Determine the (X, Y) coordinate at the center of the cell enclosing the given text.  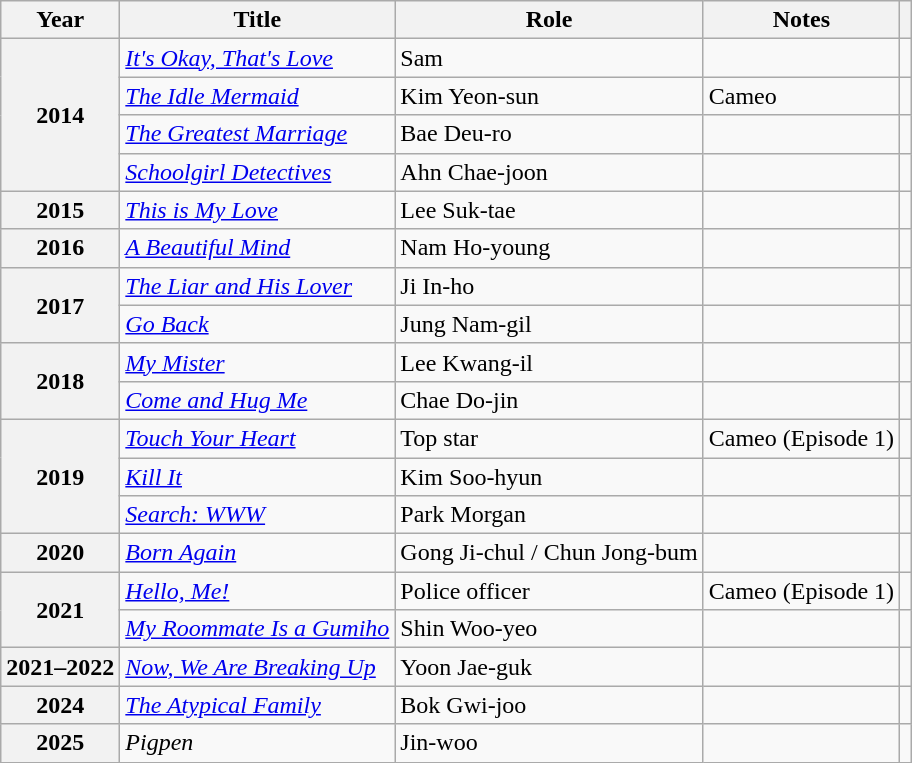
2018 (60, 381)
The Liar and His Lover (258, 286)
2024 (60, 705)
2021–2022 (60, 667)
2014 (60, 115)
My Roommate Is a Gumiho (258, 629)
A Beautiful Mind (258, 248)
2016 (60, 248)
Police officer (549, 591)
Jin-woo (549, 743)
Touch Your Heart (258, 438)
Chae Do-jin (549, 400)
Gong Ji-chul / Chun Jong-bum (549, 553)
Come and Hug Me (258, 400)
2019 (60, 476)
Title (258, 20)
Bae Deu-ro (549, 134)
Pigpen (258, 743)
Sam (549, 58)
Schoolgirl Detectives (258, 172)
Year (60, 20)
Nam Ho-young (549, 248)
Kim Soo-hyun (549, 477)
This is My Love (258, 210)
Role (549, 20)
2017 (60, 305)
2025 (60, 743)
Jung Nam-gil (549, 324)
The Idle Mermaid (258, 96)
Now, We Are Breaking Up (258, 667)
Kill It (258, 477)
Born Again (258, 553)
Shin Woo-yeo (549, 629)
Bok Gwi-joo (549, 705)
Park Morgan (549, 515)
Kim Yeon-sun (549, 96)
2020 (60, 553)
Notes (801, 20)
2021 (60, 610)
The Greatest Marriage (258, 134)
Ahn Chae-joon (549, 172)
Top star (549, 438)
The Atypical Family (258, 705)
Lee Suk-tae (549, 210)
Hello, Me! (258, 591)
2015 (60, 210)
Lee Kwang-il (549, 362)
Ji In-ho (549, 286)
Cameo (801, 96)
It's Okay, That's Love (258, 58)
Go Back (258, 324)
Search: WWW (258, 515)
My Mister (258, 362)
Yoon Jae-guk (549, 667)
